Find where the given text appears and provide that cell's center as [X, Y] coordinate. 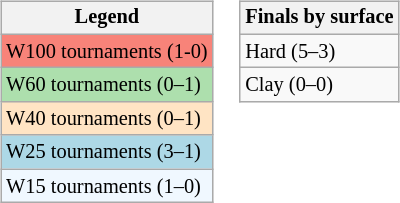
Legend [106, 18]
Finals by surface [319, 18]
W40 tournaments (0–1) [106, 119]
W60 tournaments (0–1) [106, 85]
Hard (5–3) [319, 51]
Clay (0–0) [319, 85]
W100 tournaments (1-0) [106, 51]
W15 tournaments (1–0) [106, 186]
W25 tournaments (3–1) [106, 152]
